Determine the [X, Y] coordinate at the center of the cell enclosing the given text.  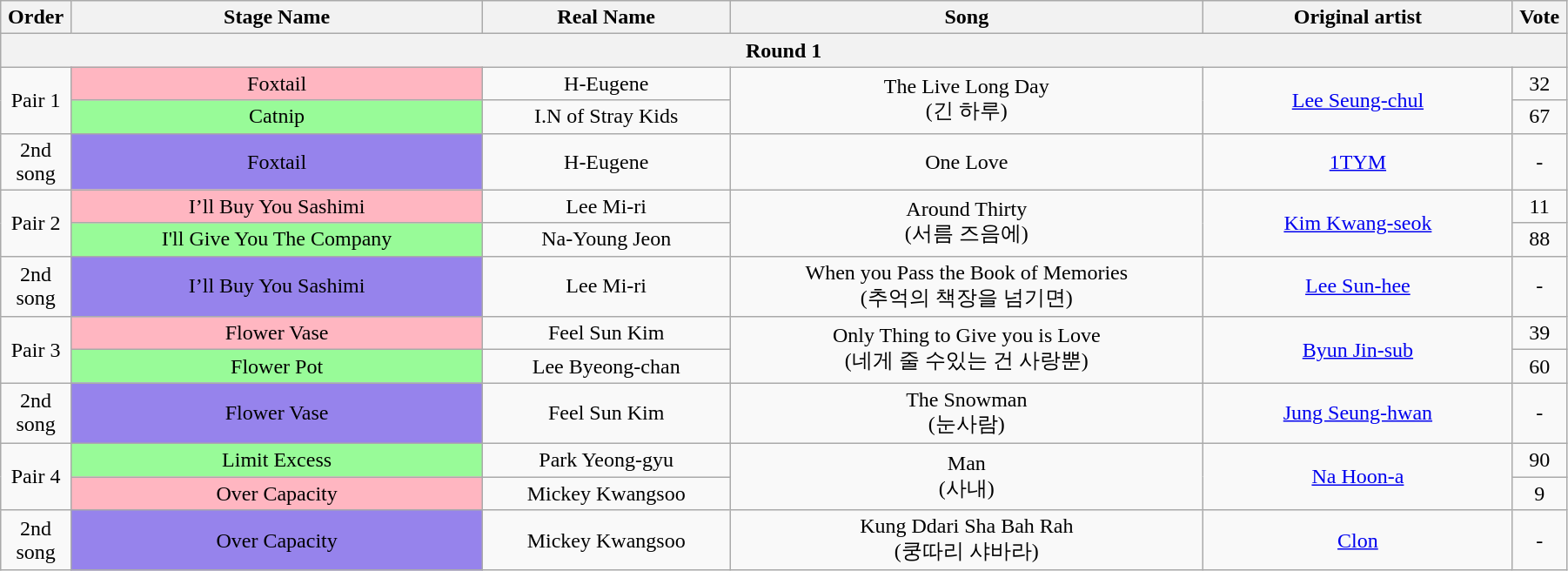
Pair 1 [37, 100]
Byun Jin-sub [1357, 350]
I.N of Stray Kids [606, 117]
Lee Sun-hee [1357, 286]
Stage Name [277, 17]
Na Hoon-a [1357, 476]
9 [1540, 494]
Lee Seung-chul [1357, 100]
Na-Young Jeon [606, 239]
Real Name [606, 17]
When you Pass the Book of Memories(추억의 책장을 넘기면) [967, 286]
Clon [1357, 541]
Original artist [1357, 17]
One Love [967, 162]
Only Thing to Give you is Love(네게 줄 수있는 건 사랑뿐) [967, 350]
67 [1540, 117]
Flower Pot [277, 366]
Limit Excess [277, 460]
I'll Give You The Company [277, 239]
Kung Ddari Sha Bah Rah(쿵따리 샤바라) [967, 541]
32 [1540, 84]
Pair 2 [37, 223]
Park Yeong-gyu [606, 460]
Pair 3 [37, 350]
Jung Seung-hwan [1357, 413]
60 [1540, 366]
Man(사내) [967, 476]
90 [1540, 460]
The Live Long Day(긴 하루) [967, 100]
Round 1 [784, 50]
Lee Byeong-chan [606, 366]
88 [1540, 239]
39 [1540, 333]
The Snowman(눈사람) [967, 413]
Kim Kwang-seok [1357, 223]
Song [967, 17]
11 [1540, 206]
Order [37, 17]
Around Thirty(서름 즈음에) [967, 223]
Pair 4 [37, 476]
1TYM [1357, 162]
Catnip [277, 117]
Vote [1540, 17]
